Capture the cell that displays the provided text and extract its [X, Y] central coordinate. 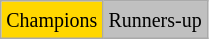
Runners-up [155, 20]
Champions [52, 20]
